Pinpoint the cell where the given text exists, returning its (X, Y) midpoint coordinate. 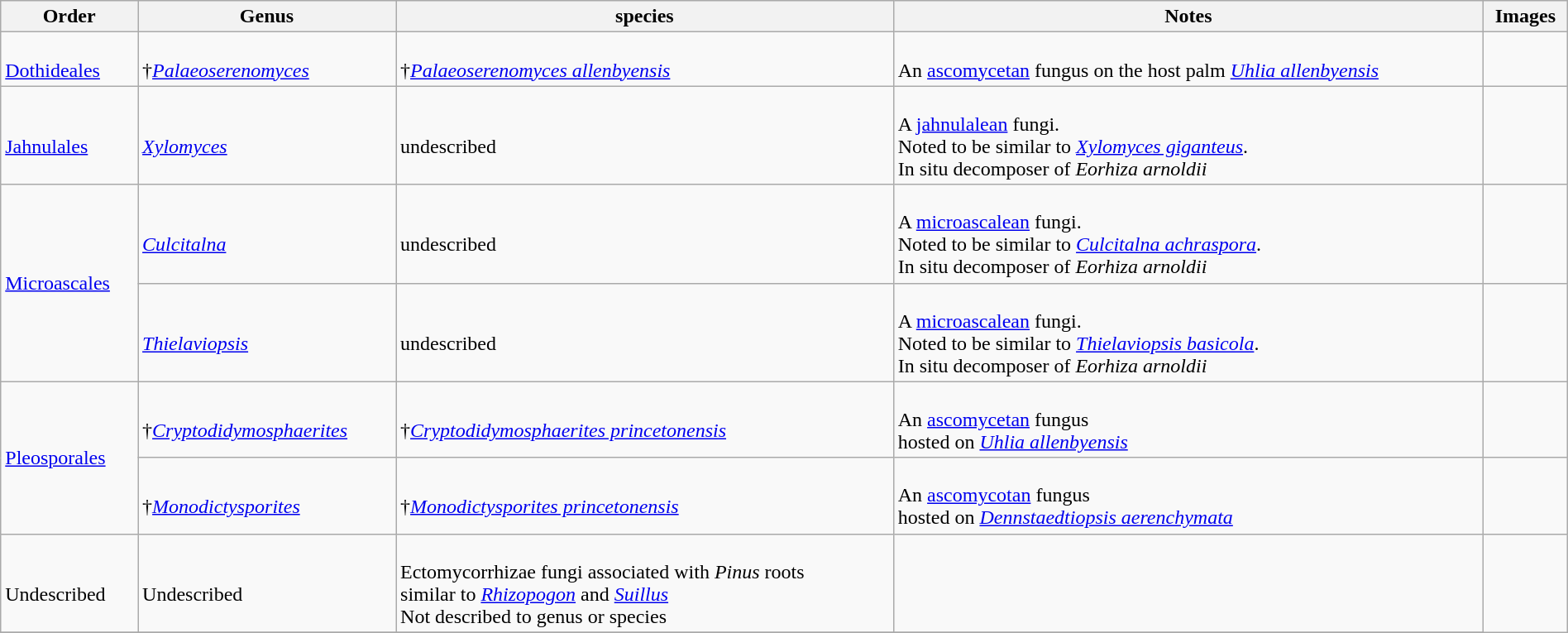
A microascalean fungi.Noted to be similar to Thielaviopsis basicola.In situ decomposer of Eorhiza arnoldii (1188, 333)
Ectomycorrhizae fungi associated with Pinus rootssimilar to Rhizopogon and SuillusNot described to genus or species (645, 583)
Images (1526, 17)
†Cryptodidymosphaerites (267, 420)
Culcitalna (267, 233)
Thielaviopsis (267, 333)
†Palaeoserenomyces (267, 60)
Microascales (69, 283)
A jahnulalean fungi.Noted to be similar to Xylomyces giganteus.In situ decomposer of Eorhiza arnoldii (1188, 136)
Genus (267, 17)
Notes (1188, 17)
An ascomycetan fungus hosted on Uhlia allenbyensis (1188, 420)
species (645, 17)
Pleosporales (69, 458)
Dothideales (69, 60)
Order (69, 17)
†Palaeoserenomyces allenbyensis (645, 60)
An ascomycetan fungus on the host palm Uhlia allenbyensis (1188, 60)
†Cryptodidymosphaerites princetonensis (645, 420)
An ascomycotan fungus hosted on Dennstaedtiopsis aerenchymata (1188, 496)
A microascalean fungi.Noted to be similar to Culcitalna achraspora.In situ decomposer of Eorhiza arnoldii (1188, 233)
†Monodictysporites princetonensis (645, 496)
†Monodictysporites (267, 496)
Xylomyces (267, 136)
Jahnulales (69, 136)
